Extract the (X, Y) coordinate from the center of the cell holding the provided text.  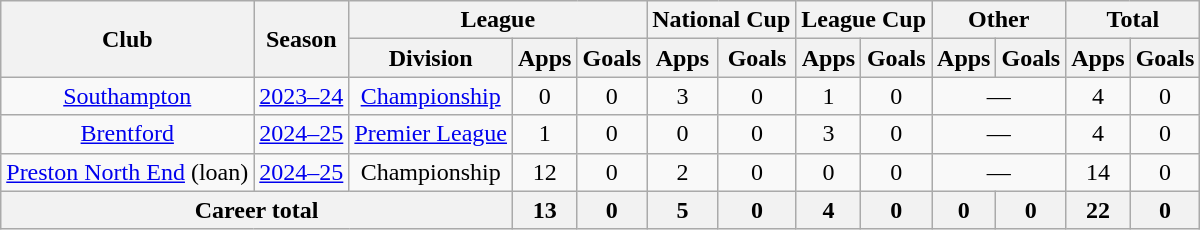
League Cup (864, 20)
Preston North End (loan) (128, 172)
Brentford (128, 134)
Total (1133, 20)
14 (1098, 172)
2 (683, 172)
5 (683, 210)
Club (128, 39)
Season (302, 39)
2023–24 (302, 96)
National Cup (722, 20)
13 (545, 210)
Division (431, 58)
22 (1098, 210)
League (498, 20)
Premier League (431, 134)
Career total (257, 210)
Southampton (128, 96)
Other (999, 20)
12 (545, 172)
